Return (X, Y) of the center of cell containing provided text 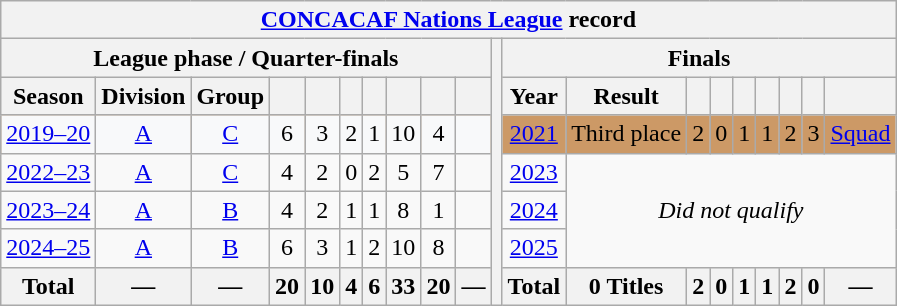
2023–24 (48, 210)
Year (534, 96)
2021 (534, 134)
7 (438, 172)
Division (144, 96)
Finals (699, 58)
Result (626, 96)
2023 (534, 172)
Group (230, 96)
CONCACAF Nations League record (448, 20)
2024 (534, 210)
Third place (626, 134)
0 Titles (626, 286)
Squad (860, 134)
2019–20 (48, 134)
5 (404, 172)
2024–25 (48, 248)
33 (404, 286)
League phase / Quarter-finals (246, 58)
Season (48, 96)
Did not qualify (731, 210)
2022–23 (48, 172)
2025 (534, 248)
